Output the (X, Y) coordinate of the center of the cell containing the given text.  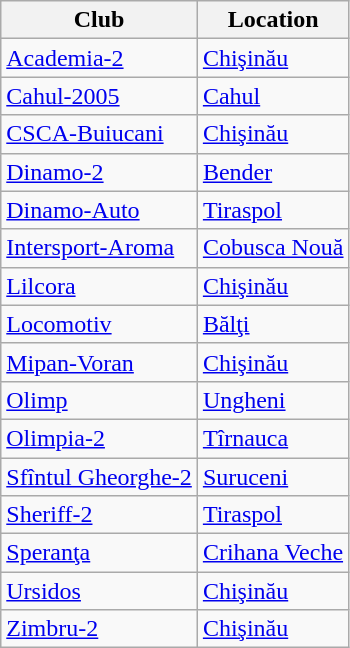
Cahul (273, 96)
Intersport-Aroma (100, 248)
Location (273, 20)
Club (100, 20)
Locomotiv (100, 324)
Olimp (100, 400)
Ursidos (100, 591)
Dinamo-Auto (100, 210)
Crihana Veche (273, 553)
CSCA-Buiucani (100, 134)
Academia-2 (100, 58)
Olimpia-2 (100, 438)
Suruceni (273, 477)
Lilcora (100, 286)
Cahul-2005 (100, 96)
Bender (273, 172)
Cobusca Nouă (273, 248)
Ungheni (273, 400)
Zimbru-2 (100, 629)
Dinamo-2 (100, 172)
Mipan-Voran (100, 362)
Sheriff-2 (100, 515)
Sfîntul Gheorghe-2 (100, 477)
Speranţa (100, 553)
Tîrnauca (273, 438)
Bălţi (273, 324)
